Locate the cell with the specified text and output its [x, y] center coordinate. 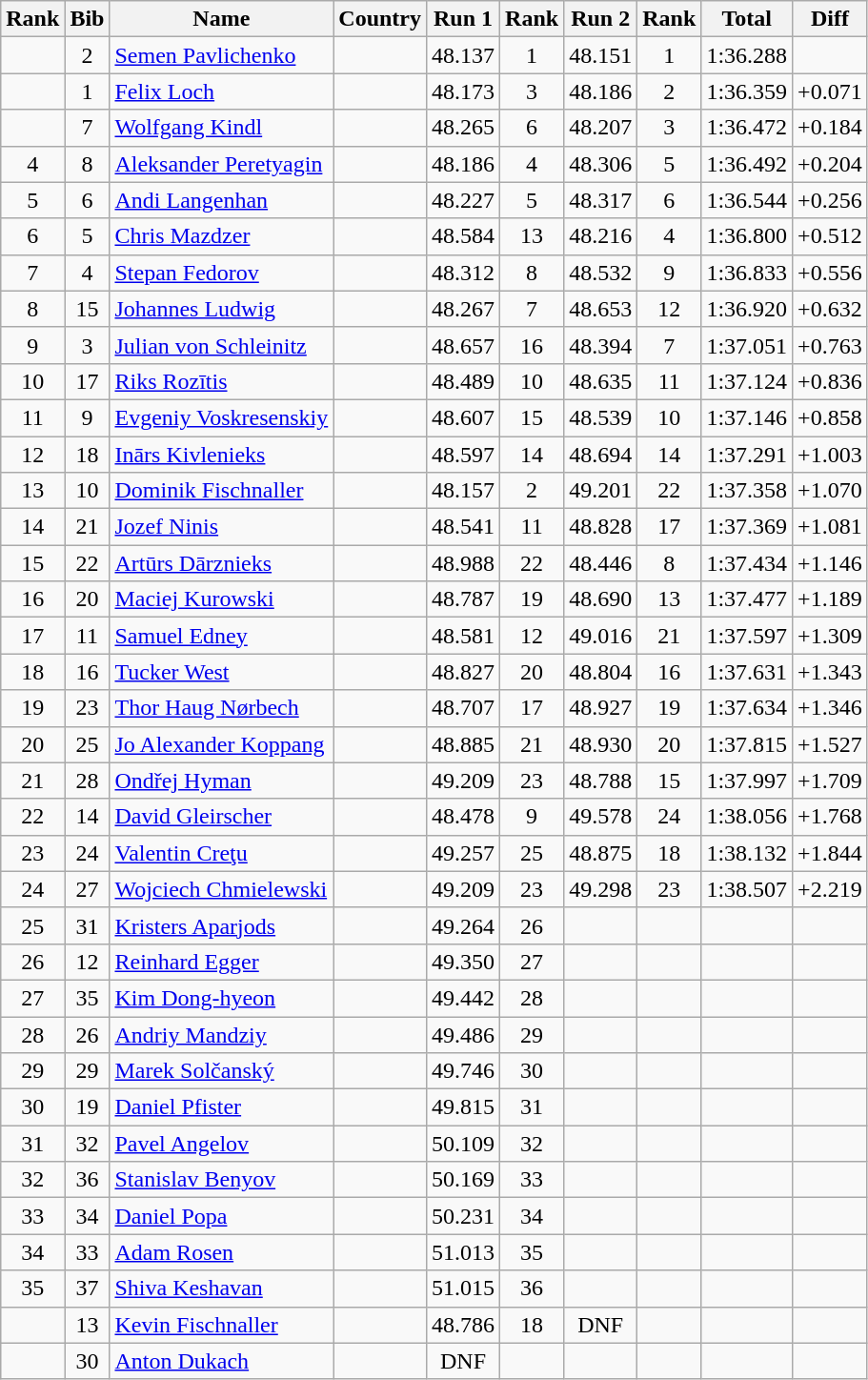
Julian von Schleinitz [221, 345]
Bib [88, 19]
Name [221, 19]
50.231 [463, 1216]
48.446 [600, 563]
Riks Rozītis [221, 381]
Stanislav Benyov [221, 1180]
Run 1 [463, 19]
48.137 [463, 55]
48.539 [600, 417]
+0.256 [831, 200]
+0.836 [831, 381]
48.690 [600, 599]
48.607 [463, 417]
+0.556 [831, 273]
Wolfgang Kindl [221, 128]
48.788 [600, 781]
Tucker West [221, 672]
49.746 [463, 1071]
48.597 [463, 455]
Semen Pavlichenko [221, 55]
+0.512 [831, 236]
48.478 [463, 817]
48.827 [463, 672]
48.306 [600, 164]
51.015 [463, 1289]
David Gleirscher [221, 817]
Andriy Mandziy [221, 1034]
Ondřej Hyman [221, 781]
Aleksander Peretyagin [221, 164]
48.581 [463, 636]
48.584 [463, 236]
48.804 [600, 672]
1:37.597 [747, 636]
Kim Dong-hyeon [221, 998]
1:36.544 [747, 200]
1:37.291 [747, 455]
51.013 [463, 1252]
Diff [831, 19]
1:37.124 [747, 381]
Pavel Angelov [221, 1144]
+0.763 [831, 345]
Evgeniy Voskresenskiy [221, 417]
Kristers Aparjods [221, 925]
48.707 [463, 708]
49.016 [600, 636]
+1.070 [831, 491]
48.151 [600, 55]
Total [747, 19]
48.207 [600, 128]
48.227 [463, 200]
Inārs Kivlenieks [221, 455]
+1.003 [831, 455]
49.201 [600, 491]
48.489 [463, 381]
Chris Mazdzer [221, 236]
49.264 [463, 925]
1:37.815 [747, 744]
48.787 [463, 599]
Marek Solčanský [221, 1071]
49.486 [463, 1034]
1:37.434 [747, 563]
48.635 [600, 381]
Thor Haug Nørbech [221, 708]
1:37.477 [747, 599]
+0.071 [831, 91]
48.541 [463, 527]
+1.081 [831, 527]
48.312 [463, 273]
48.317 [600, 200]
1:37.146 [747, 417]
48.216 [600, 236]
+1.309 [831, 636]
48.885 [463, 744]
1:38.132 [747, 853]
Valentin Creţu [221, 853]
1:36.288 [747, 55]
1:36.472 [747, 128]
49.578 [600, 817]
+2.219 [831, 889]
49.350 [463, 962]
50.109 [463, 1144]
49.257 [463, 853]
Andi Langenhan [221, 200]
+1.343 [831, 672]
48.267 [463, 309]
1:37.997 [747, 781]
Wojciech Chmielewski [221, 889]
Stepan Fedorov [221, 273]
Johannes Ludwig [221, 309]
49.442 [463, 998]
+1.709 [831, 781]
49.815 [463, 1107]
48.930 [600, 744]
Jo Alexander Koppang [221, 744]
Jozef Ninis [221, 527]
Felix Loch [221, 91]
Artūrs Dārznieks [221, 563]
48.657 [463, 345]
48.927 [600, 708]
Adam Rosen [221, 1252]
1:36.920 [747, 309]
49.298 [600, 889]
48.828 [600, 527]
Shiva Keshavan [221, 1289]
1:37.051 [747, 345]
1:37.631 [747, 672]
48.394 [600, 345]
1:37.358 [747, 491]
Daniel Popa [221, 1216]
48.988 [463, 563]
48.173 [463, 91]
1:38.507 [747, 889]
48.265 [463, 128]
1:38.056 [747, 817]
Country [380, 19]
1:36.800 [747, 236]
+1.346 [831, 708]
Samuel Edney [221, 636]
48.875 [600, 853]
48.653 [600, 309]
48.532 [600, 273]
Dominik Fischnaller [221, 491]
1:36.833 [747, 273]
Kevin Fischnaller [221, 1325]
1:36.359 [747, 91]
37 [88, 1289]
Reinhard Egger [221, 962]
Run 2 [600, 19]
+0.204 [831, 164]
+0.632 [831, 309]
1:37.634 [747, 708]
+1.768 [831, 817]
+0.184 [831, 128]
Daniel Pfister [221, 1107]
+1.146 [831, 563]
1:37.369 [747, 527]
1:36.492 [747, 164]
+1.844 [831, 853]
50.169 [463, 1180]
Maciej Kurowski [221, 599]
+1.527 [831, 744]
48.157 [463, 491]
48.786 [463, 1325]
+1.189 [831, 599]
48.694 [600, 455]
+0.858 [831, 417]
Anton Dukach [221, 1361]
